Scan for the cell matching the given text and deliver its (x, y) coordinate at center. 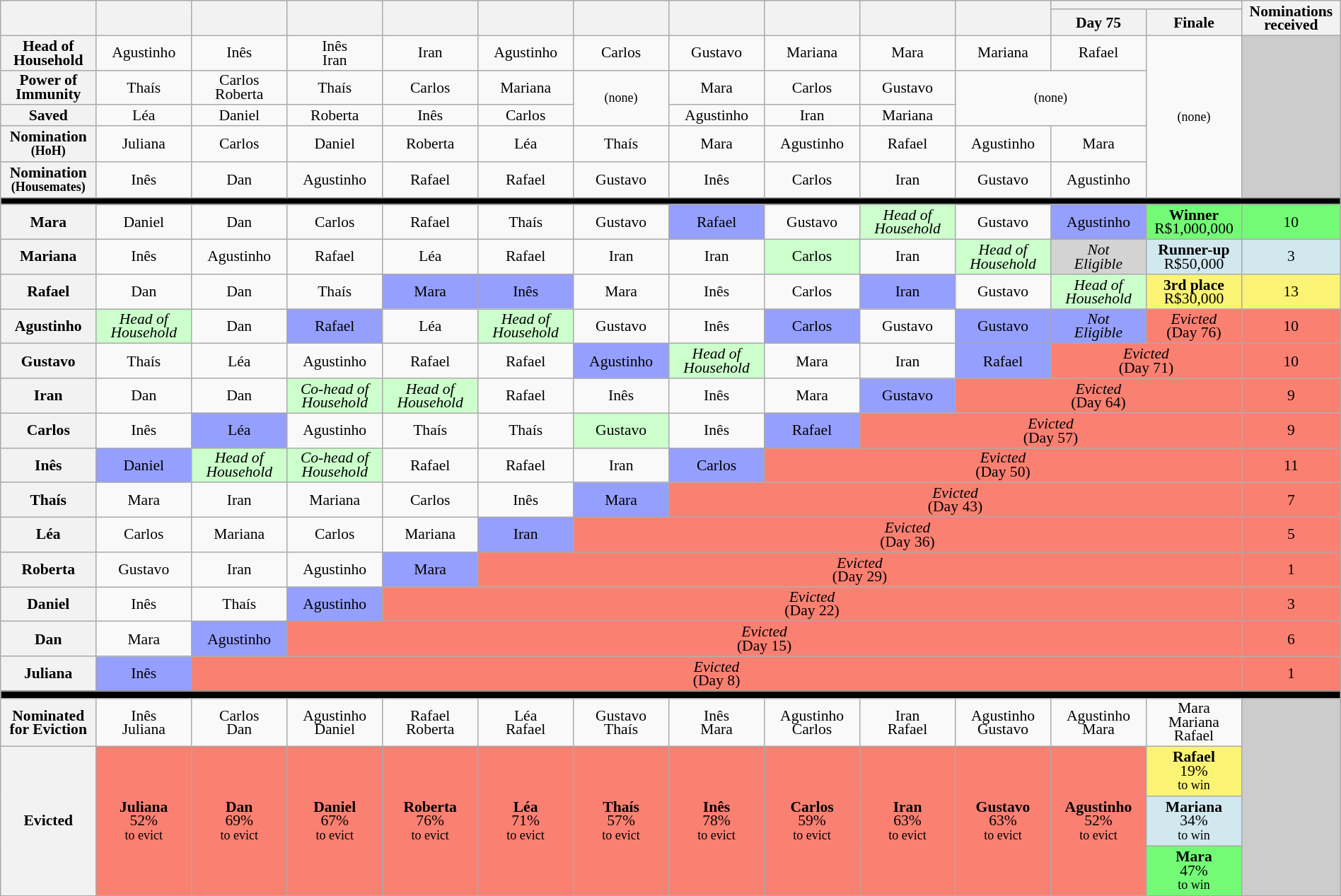
Nomination(HoH) (48, 144)
Day 75 (1098, 23)
LéaRafael (526, 723)
CarlosRoberta (239, 88)
Léa71%to evict (526, 821)
Power ofImmunity (48, 88)
Rafael19%to win (1194, 772)
Mara47%to win (1194, 871)
Evicted(Day 8) (717, 673)
GustavoThaís (621, 723)
CarlosDan (239, 723)
3rd placeR$30,000 (1194, 291)
Evicted(Day 36) (908, 535)
Evicted(Day 57) (1051, 430)
Juliana52%to evict (144, 821)
Evicted(Day 43) (956, 501)
6 (1291, 639)
Carlos59%to evict (812, 821)
Evicted(Day 64) (1099, 396)
Evicted (48, 821)
Head ofHousehold (48, 52)
WinnerR$1,000,000 (1194, 222)
Evicted(Day 22) (812, 604)
Saved (48, 116)
Agustinho52%to evict (1098, 821)
7 (1291, 501)
Evicted(Day 71) (1146, 361)
AgustinhoDaniel (335, 723)
Evicted(Day 15) (765, 639)
IranRafael (908, 723)
AgustinhoGustavo (1003, 723)
InêsMara (717, 723)
11 (1291, 465)
AgustinhoMara (1098, 723)
5 (1291, 535)
Daniel67%to evict (335, 821)
Dan69%to evict (239, 821)
Nominationsreceived (1291, 18)
13 (1291, 291)
Iran63%to evict (908, 821)
Roberta76%to evict (430, 821)
InêsIran (335, 52)
Runner-upR$50,000 (1194, 257)
Gustavo63%to evict (1003, 821)
MaraMarianaRafael (1194, 723)
Evicted(Day 29) (860, 570)
InêsJuliana (144, 723)
Nominatedfor Eviction (48, 723)
Evicted(Day 50) (1003, 465)
Mariana34%to win (1194, 821)
Finale (1194, 23)
Thaís57%to evict (621, 821)
RafaelRoberta (430, 723)
AgustinhoCarlos (812, 723)
Nomination(Housemates) (48, 180)
Inês78%to evict (717, 821)
Evicted(Day 76) (1194, 327)
